Output the [x, y] coordinate of the center of the cell containing the given text.  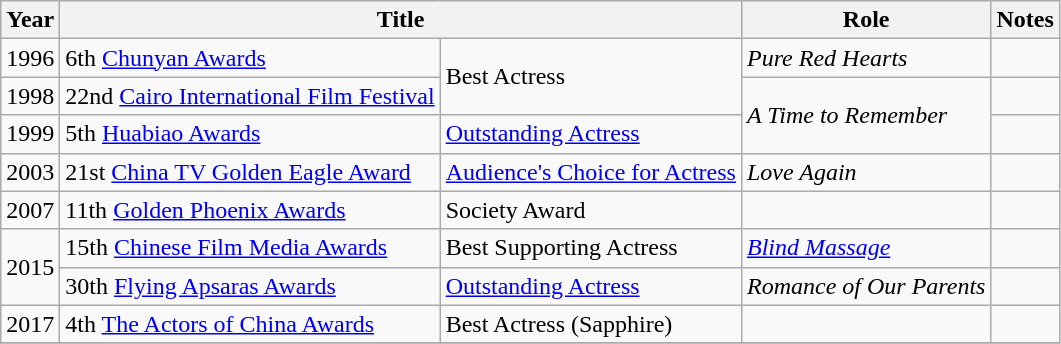
30th Flying Apsaras Awards [250, 286]
Romance of Our Parents [866, 286]
Year [30, 20]
Best Supporting Actress [590, 248]
Pure Red Hearts [866, 58]
1998 [30, 96]
22nd Cairo International Film Festival [250, 96]
1996 [30, 58]
2003 [30, 172]
15th Chinese Film Media Awards [250, 248]
A Time to Remember [866, 115]
11th Golden Phoenix Awards [250, 210]
5th Huabiao Awards [250, 134]
Best Actress [590, 77]
Blind Massage [866, 248]
1999 [30, 134]
2015 [30, 267]
Society Award [590, 210]
Role [866, 20]
Audience's Choice for Actress [590, 172]
Title [401, 20]
Notes [1025, 20]
4th The Actors of China Awards [250, 324]
21st China TV Golden Eagle Award [250, 172]
Love Again [866, 172]
6th Chunyan Awards [250, 58]
2007 [30, 210]
2017 [30, 324]
Best Actress (Sapphire) [590, 324]
